Identify which cell holds the provided text, then report its [X, Y] central coordinate. 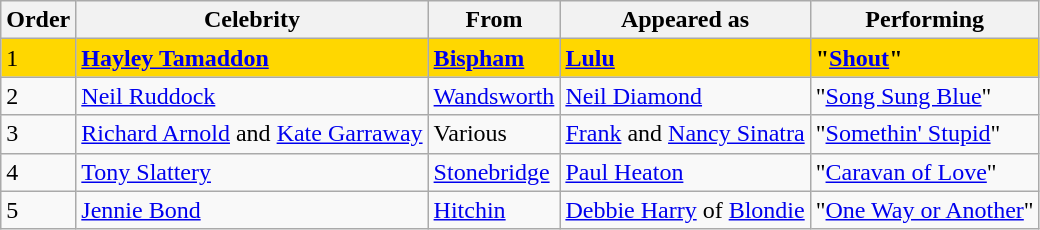
Tony Slattery [252, 172]
Stonebridge [494, 172]
"Somethin' Stupid" [924, 134]
"One Way or Another" [924, 210]
Lulu [685, 58]
Appeared as [685, 20]
2 [38, 96]
Neil Diamond [685, 96]
Bispham [494, 58]
Order [38, 20]
1 [38, 58]
Hayley Tamaddon [252, 58]
4 [38, 172]
5 [38, 210]
Various [494, 134]
Celebrity [252, 20]
Debbie Harry of Blondie [685, 210]
Neil Ruddock [252, 96]
Wandsworth [494, 96]
"Song Sung Blue" [924, 96]
From [494, 20]
3 [38, 134]
Jennie Bond [252, 210]
"Caravan of Love" [924, 172]
Frank and Nancy Sinatra [685, 134]
Richard Arnold and Kate Garraway [252, 134]
Paul Heaton [685, 172]
"Shout" [924, 58]
Performing [924, 20]
Hitchin [494, 210]
